Pinpoint the cell where the given text exists, returning its (X, Y) midpoint coordinate. 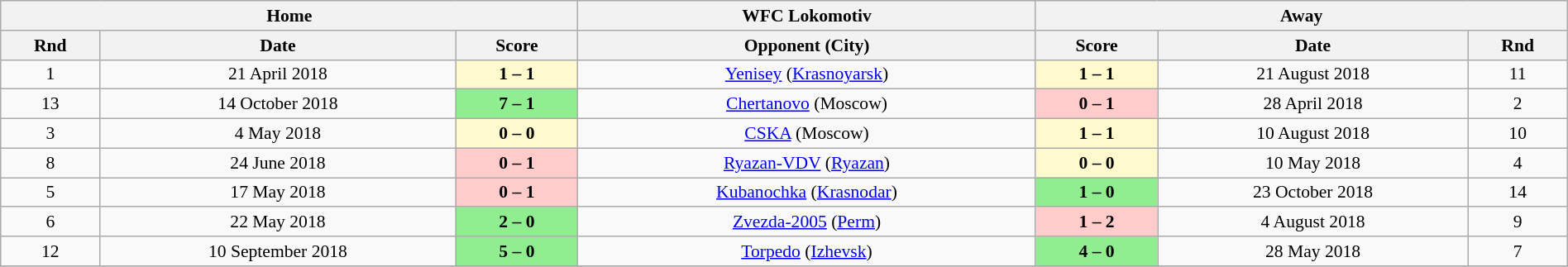
Opponent (City) (807, 45)
Yenisey (Krasnoyarsk) (807, 74)
WFC Lokomotiv (807, 16)
21 April 2018 (278, 74)
2 (1518, 104)
22 May 2018 (278, 222)
12 (50, 251)
1 (50, 74)
28 May 2018 (1313, 251)
1 – 0 (1097, 193)
10 August 2018 (1313, 134)
Home (289, 16)
10 (1518, 134)
1 – 2 (1097, 222)
21 August 2018 (1313, 74)
14 (1518, 193)
5 (50, 193)
13 (50, 104)
CSKA (Moscow) (807, 134)
Ryazan-VDV (Ryazan) (807, 163)
7 – 1 (517, 104)
2 – 0 (517, 222)
4 May 2018 (278, 134)
7 (1518, 251)
14 October 2018 (278, 104)
8 (50, 163)
17 May 2018 (278, 193)
Away (1302, 16)
Zvezda-2005 (Perm) (807, 222)
9 (1518, 222)
28 April 2018 (1313, 104)
10 September 2018 (278, 251)
Chertanovo (Moscow) (807, 104)
Torpedo (Izhevsk) (807, 251)
6 (50, 222)
4 August 2018 (1313, 222)
4 (1518, 163)
3 (50, 134)
5 – 0 (517, 251)
11 (1518, 74)
4 – 0 (1097, 251)
23 October 2018 (1313, 193)
Kubanochka (Krasnodar) (807, 193)
10 May 2018 (1313, 163)
24 June 2018 (278, 163)
